Pinpoint the cell where the given text exists, returning its [X, Y] midpoint coordinate. 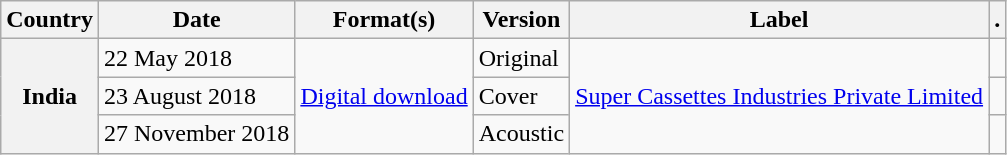
Country [50, 20]
Acoustic [521, 134]
Super Cassettes Industries Private Limited [780, 96]
Date [196, 20]
India [50, 96]
Format(s) [384, 20]
Original [521, 58]
27 November 2018 [196, 134]
22 May 2018 [196, 58]
Version [521, 20]
Digital download [384, 96]
Cover [521, 96]
. [998, 20]
Label [780, 20]
23 August 2018 [196, 96]
